Locate the cell with the specified text and output its (x, y) center coordinate. 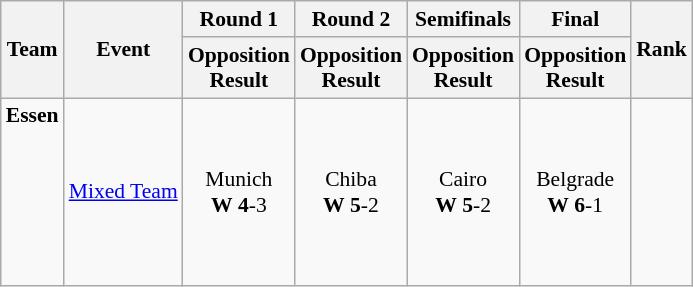
Chiba W 5-2 (351, 192)
Belgrade W 6-1 (575, 192)
Team (32, 50)
Round 2 (351, 19)
Round 1 (239, 19)
Semifinals (463, 19)
Mixed Team (124, 192)
Final (575, 19)
Essen (32, 192)
Cairo W 5-2 (463, 192)
Event (124, 50)
Munich W 4-3 (239, 192)
Rank (662, 50)
